Return [X, Y] of the center of cell containing provided text 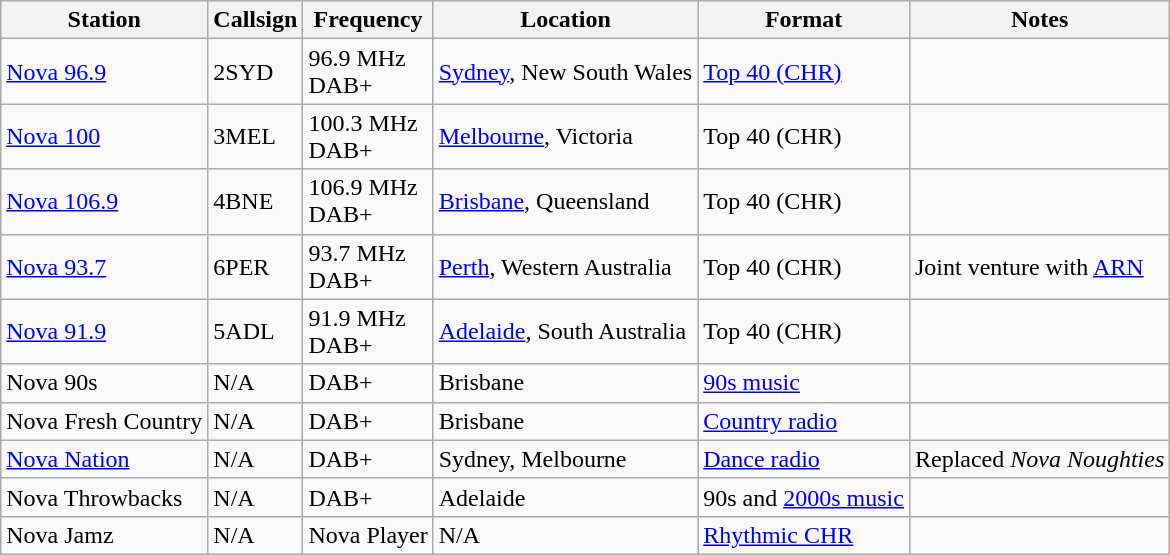
Nova 90s [104, 383]
6PER [256, 266]
Nova Throwbacks [104, 497]
Replaced Nova Noughties [1039, 459]
Country radio [804, 421]
Notes [1039, 20]
Nova 96.9 [104, 72]
Nova Player [368, 535]
Nova Fresh Country [104, 421]
Sydney, New South Wales [565, 72]
Perth, Western Australia [565, 266]
Sydney, Melbourne [565, 459]
Nova Jamz [104, 535]
2SYD [256, 72]
106.9 MHzDAB+ [368, 202]
91.9 MHzDAB+ [368, 332]
Callsign [256, 20]
Nova 91.9 [104, 332]
100.3 MHzDAB+ [368, 136]
Rhythmic CHR [804, 535]
Format [804, 20]
Nova 93.7 [104, 266]
Dance radio [804, 459]
Frequency [368, 20]
5ADL [256, 332]
3MEL [256, 136]
Melbourne, Victoria [565, 136]
Nova 100 [104, 136]
Adelaide [565, 497]
4BNE [256, 202]
Joint venture with ARN [1039, 266]
Adelaide, South Australia [565, 332]
Nova Nation [104, 459]
Location [565, 20]
90s and 2000s music [804, 497]
96.9 MHzDAB+ [368, 72]
90s music [804, 383]
Station [104, 20]
Brisbane, Queensland [565, 202]
93.7 MHzDAB+ [368, 266]
Nova 106.9 [104, 202]
